Find where the given text appears and provide that cell's center as [X, Y] coordinate. 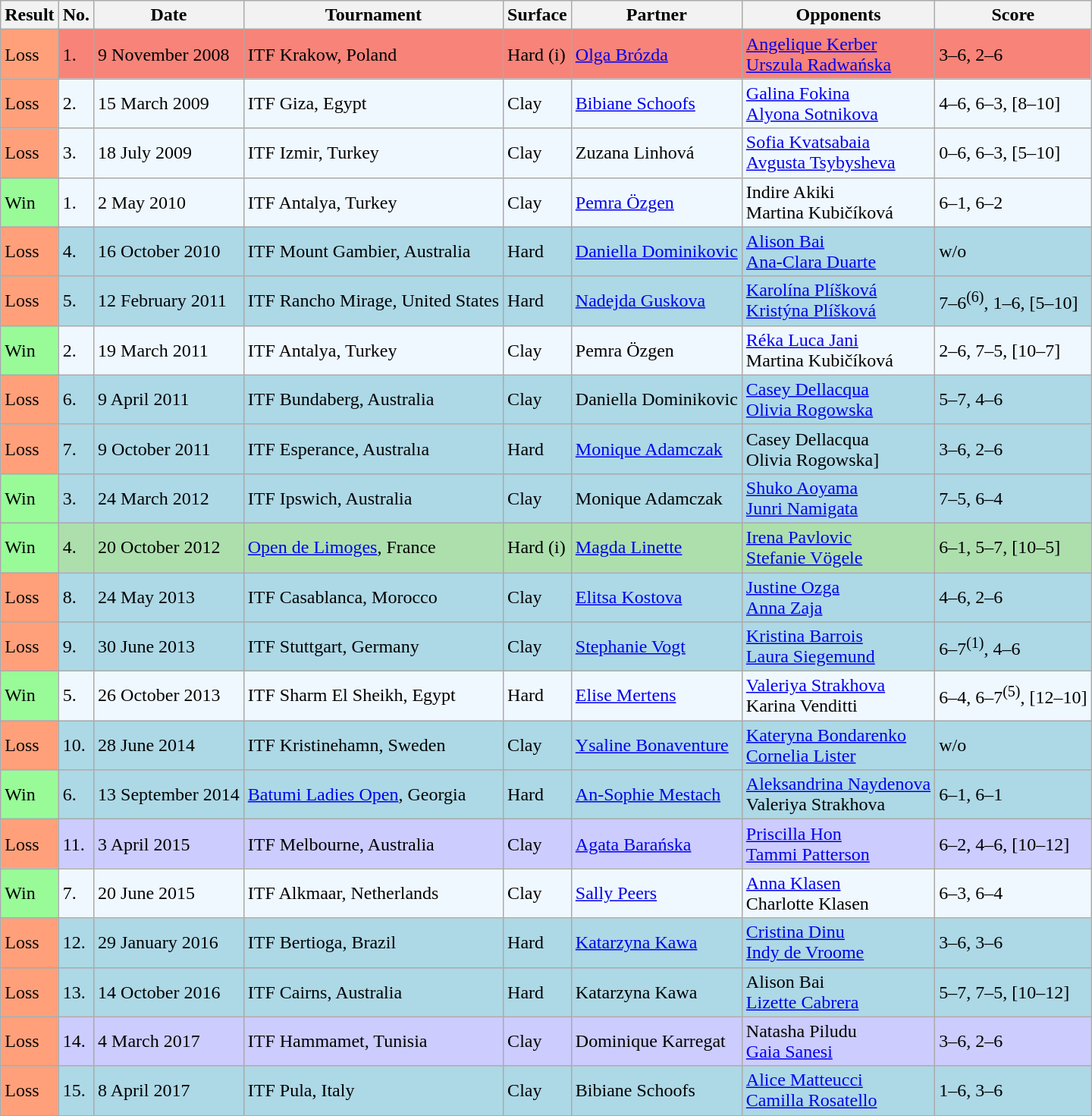
20 October 2012 [169, 548]
Irena Pavlovic Stefanie Vögele [838, 548]
ITF Bundaberg, Australia [373, 399]
Stephanie Vogt [657, 646]
6–1, 6–2 [1013, 202]
9 November 2008 [169, 55]
ITF Hammamet, Tunisia [373, 1041]
10. [76, 745]
6–4, 6–7(5), [12–10] [1013, 696]
Alison Bai Ana-Clara Duarte [838, 252]
Kateryna Bondarenko Cornelia Lister [838, 745]
9. [76, 646]
14. [76, 1041]
18 July 2009 [169, 153]
12 February 2011 [169, 300]
29 January 2016 [169, 942]
9 April 2011 [169, 399]
An-Sophie Mestach [657, 795]
6–7(1), 4–6 [1013, 646]
ITF Kristinehamn, Sweden [373, 745]
28 June 2014 [169, 745]
Partner [657, 15]
ITF Cairns, Australia [373, 992]
3–6, 3–6 [1013, 942]
Magda Linette [657, 548]
8. [76, 596]
5–7, 4–6 [1013, 399]
ITF Melbourne, Australia [373, 844]
ITF Pula, Italy [373, 1091]
15. [76, 1091]
24 May 2013 [169, 596]
Tournament [373, 15]
ITF Stuttgart, Germany [373, 646]
Réka Luca Jani Martina Kubičíková [838, 351]
Score [1013, 15]
Natasha Piludu Gaia Sanesi [838, 1041]
6–1, 6–1 [1013, 795]
ITF Mount Gambier, Australia [373, 252]
0–6, 6–3, [5–10] [1013, 153]
2–6, 7–5, [10–7] [1013, 351]
16 October 2010 [169, 252]
Alice Matteucci Camilla Rosatello [838, 1091]
4 March 2017 [169, 1041]
26 October 2013 [169, 696]
8 April 2017 [169, 1091]
Elitsa Kostova [657, 596]
Sofia Kvatsabaia Avgusta Tsybysheva [838, 153]
ITF Bertioga, Brazil [373, 942]
ITF Casablanca, Morocco [373, 596]
Date [169, 15]
Elise Mertens [657, 696]
Olga Brózda [657, 55]
6–3, 6–4 [1013, 894]
13 September 2014 [169, 795]
Result [30, 15]
Casey Dellacqua Olivia Rogowska] [838, 449]
Anna Klasen Charlotte Klasen [838, 894]
Angelique Kerber Urszula Radwańska [838, 55]
Zuzana Linhová [657, 153]
ITF Giza, Egypt [373, 103]
13. [76, 992]
ITF Izmir, Turkey [373, 153]
Opponents [838, 15]
Ysaline Bonaventure [657, 745]
Indire Akiki Martina Kubičíková [838, 202]
11. [76, 844]
14 October 2016 [169, 992]
6–2, 4–6, [10–12] [1013, 844]
1–6, 3–6 [1013, 1091]
ITF Sharm El Sheikh, Egypt [373, 696]
Casey Dellacqua Olivia Rogowska [838, 399]
Aleksandrina Naydenova Valeriya Strakhova [838, 795]
4–6, 2–6 [1013, 596]
Sally Peers [657, 894]
Priscilla Hon Tammi Patterson [838, 844]
Open de Limoges, France [373, 548]
ITF Esperance, Australıa [373, 449]
2 May 2010 [169, 202]
30 June 2013 [169, 646]
7–6(6), 1–6, [5–10] [1013, 300]
ITF Rancho Mirage, United States [373, 300]
Kristina Barrois Laura Siegemund [838, 646]
Karolína Plíšková Kristýna Plíšková [838, 300]
5–7, 7–5, [10–12] [1013, 992]
ITF Ipswich, Australia [373, 498]
No. [76, 15]
Alison Bai Lizette Cabrera [838, 992]
9 October 2011 [169, 449]
ITF Alkmaar, Netherlands [373, 894]
3 April 2015 [169, 844]
Shuko Aoyama Junri Namigata [838, 498]
Batumi Ladies Open, Georgia [373, 795]
15 March 2009 [169, 103]
19 March 2011 [169, 351]
Cristina Dinu Indy de Vroome [838, 942]
Dominique Karregat [657, 1041]
Galina Fokina Alyona Sotnikova [838, 103]
12. [76, 942]
6–1, 5–7, [10–5] [1013, 548]
Justine Ozga Anna Zaja [838, 596]
Agata Barańska [657, 844]
ITF Krakow, Poland [373, 55]
7–5, 6–4 [1013, 498]
24 March 2012 [169, 498]
Nadejda Guskova [657, 300]
Valeriya Strakhova Karina Venditti [838, 696]
4–6, 6–3, [8–10] [1013, 103]
20 June 2015 [169, 894]
Surface [538, 15]
